For the text-containing cell, return its midpoint in [X, Y] coordinate format. 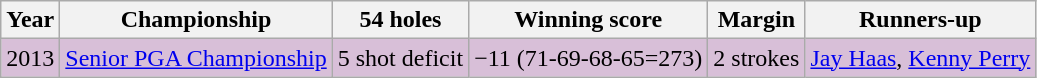
−11 (71-69-68-65=273) [588, 58]
2 strokes [756, 58]
Runners-up [920, 20]
2013 [30, 58]
Jay Haas, Kenny Perry [920, 58]
Senior PGA Championship [196, 58]
Winning score [588, 20]
Championship [196, 20]
Year [30, 20]
54 holes [400, 20]
5 shot deficit [400, 58]
Margin [756, 20]
